Output the [X, Y] coordinate of the center of the cell containing the given text.  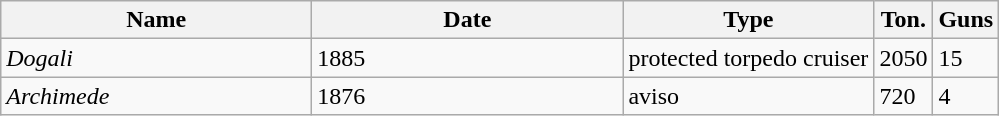
1876 [468, 96]
Guns [966, 20]
Date [468, 20]
aviso [748, 96]
2050 [904, 58]
protected torpedo cruiser [748, 58]
Dogali [156, 58]
720 [904, 96]
Archimede [156, 96]
Type [748, 20]
15 [966, 58]
Name [156, 20]
4 [966, 96]
1885 [468, 58]
Ton. [904, 20]
